For the text-containing cell, return its midpoint in (X, Y) coordinate format. 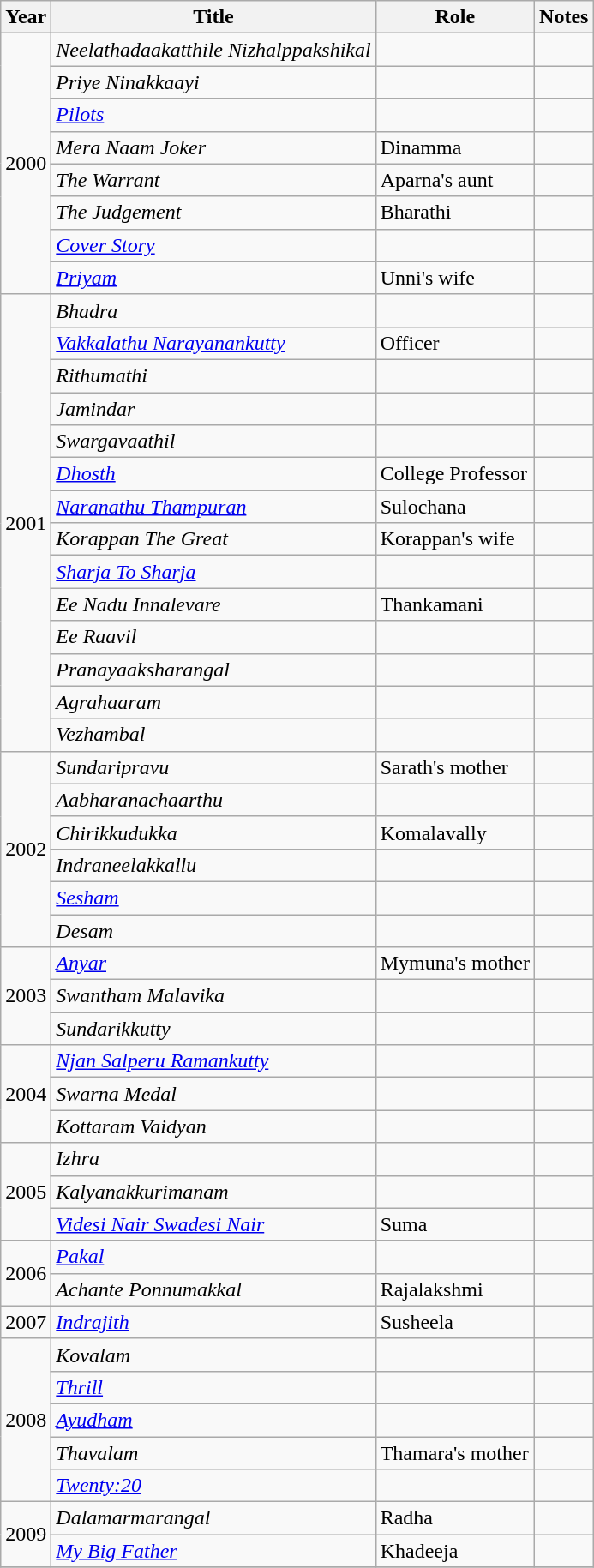
Khadeeja (454, 1551)
College Professor (454, 474)
2001 (26, 523)
Notes (564, 17)
Thankamani (454, 604)
Sundarikkutty (213, 1029)
Pakal (213, 1257)
Bharathi (454, 213)
Unni's wife (454, 278)
Izhra (213, 1159)
Thamara's mother (454, 1453)
Njan Salperu Ramankutty (213, 1061)
Indrajith (213, 1322)
Agrahaaram (213, 702)
Desam (213, 930)
Dalamarmarangal (213, 1518)
Jamindar (213, 409)
Vezhambal (213, 735)
Thavalam (213, 1453)
The Warrant (213, 180)
Komalavally (454, 832)
My Big Father (213, 1551)
Priyam (213, 278)
Title (213, 17)
Sharja To Sharja (213, 572)
Thrill (213, 1387)
Susheela (454, 1322)
Rithumathi (213, 375)
Indraneelakkallu (213, 865)
Naranathu Thampuran (213, 507)
2004 (26, 1094)
Mymuna's mother (454, 964)
Swantham Malavika (213, 996)
Officer (454, 343)
Neelathadaakatthile Nizhalppakshikal (213, 50)
Dinamma (454, 147)
Cover Story (213, 245)
Videsi Nair Swadesi Nair (213, 1224)
2000 (26, 164)
Korappan The Great (213, 539)
2003 (26, 996)
2002 (26, 849)
2008 (26, 1420)
Swarna Medal (213, 1094)
Sesham (213, 898)
The Judgement (213, 213)
2007 (26, 1322)
Aparna's aunt (454, 180)
Swargavaathil (213, 442)
Aabharanachaarthu (213, 800)
Sarath's mother (454, 767)
Bhadra (213, 310)
Radha (454, 1518)
2009 (26, 1535)
Ee Raavil (213, 637)
Kalyanakkurimanam (213, 1192)
2005 (26, 1192)
2006 (26, 1273)
Vakkalathu Narayanankutty (213, 343)
Year (26, 17)
Pilots (213, 115)
Ee Nadu Innalevare (213, 604)
Korappan's wife (454, 539)
Role (454, 17)
Kovalam (213, 1355)
Priye Ninakkaayi (213, 82)
Rajalakshmi (454, 1289)
Kottaram Vaidyan (213, 1126)
Suma (454, 1224)
Sundaripravu (213, 767)
Achante Ponnumakkal (213, 1289)
Ayudham (213, 1420)
Dhosth (213, 474)
Mera Naam Joker (213, 147)
Chirikkudukka (213, 832)
Twenty:20 (213, 1486)
Anyar (213, 964)
Pranayaaksharangal (213, 670)
Sulochana (454, 507)
